Return (x, y) of the center of cell containing provided text 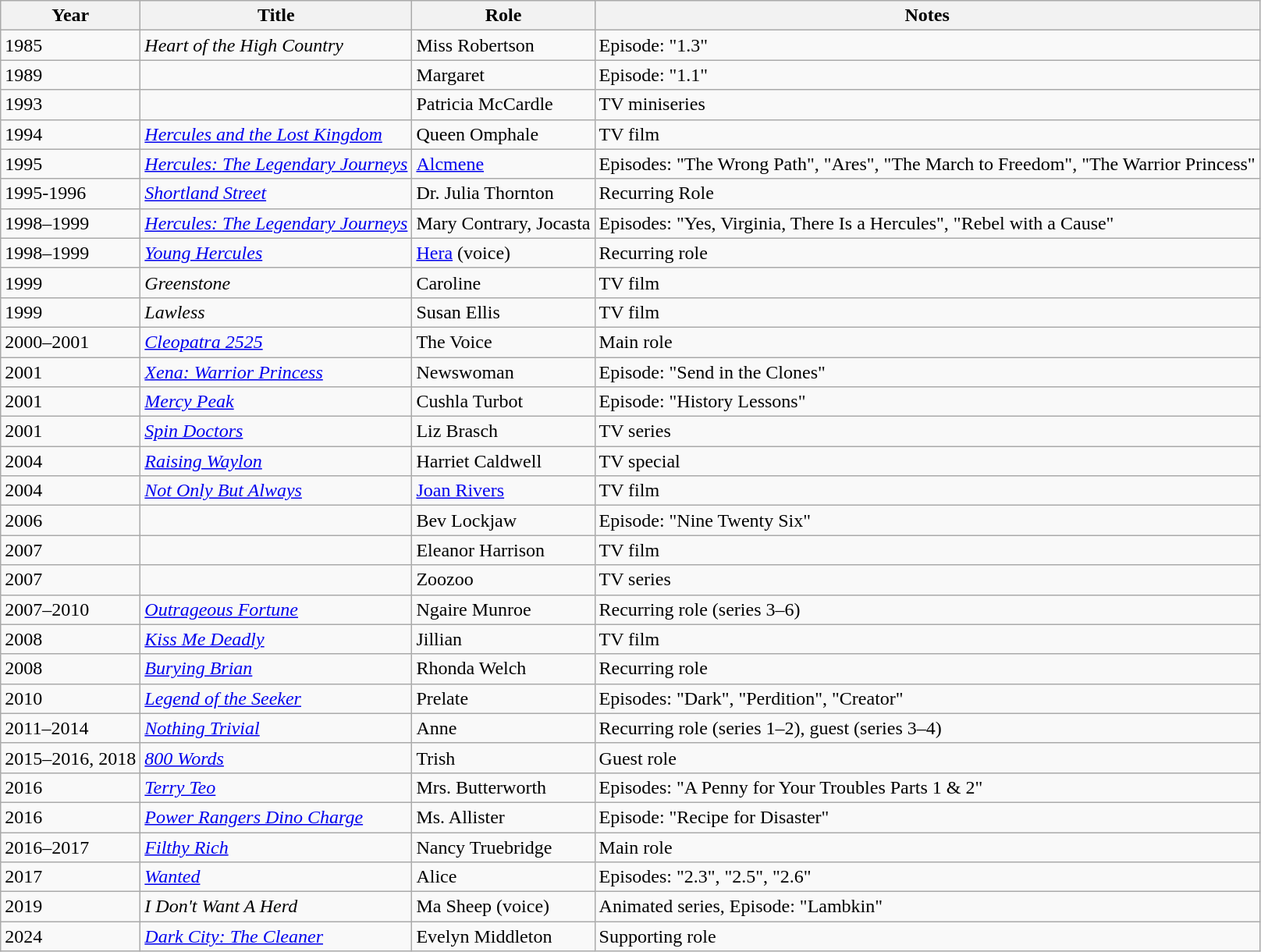
Shortland Street (276, 194)
Eleanor Harrison (503, 550)
Spin Doctors (276, 432)
Episode: "Recipe for Disaster" (927, 817)
1995 (70, 164)
Recurring role (series 3–6) (927, 609)
1985 (70, 45)
Mrs. Butterworth (503, 787)
Harriet Caldwell (503, 461)
Animated series, Episode: "Lambkin" (927, 907)
Newswoman (503, 372)
Caroline (503, 282)
Episodes: "A Penny for Your Troubles Parts 1 & 2" (927, 787)
Legend of the Seeker (276, 698)
Zoozoo (503, 580)
Joan Rivers (503, 491)
Greenstone (276, 282)
Susan Ellis (503, 312)
Lawless (276, 312)
Ngaire Munroe (503, 609)
Dr. Julia Thornton (503, 194)
1994 (70, 134)
Terry Teo (276, 787)
Wanted (276, 877)
Episode: "History Lessons" (927, 402)
Trish (503, 758)
Alcmene (503, 164)
Cleopatra 2525 (276, 342)
Xena: Warrior Princess (276, 372)
Role (503, 16)
Year (70, 16)
Evelyn Middleton (503, 936)
Episode: "Send in the Clones" (927, 372)
2017 (70, 877)
Episodes: "Dark", "Perdition", "Creator" (927, 698)
Mercy Peak (276, 402)
TV special (927, 461)
Dark City: The Cleaner (276, 936)
Prelate (503, 698)
1989 (70, 75)
Recurring Role (927, 194)
Nothing Trivial (276, 728)
Bev Lockjaw (503, 520)
The Voice (503, 342)
Ma Sheep (voice) (503, 907)
Jillian (503, 639)
2015–2016, 2018 (70, 758)
Episode: "Nine Twenty Six" (927, 520)
Margaret (503, 75)
2016–2017 (70, 847)
Young Hercules (276, 253)
Notes (927, 16)
1993 (70, 105)
Anne (503, 728)
Burying Brian (276, 669)
Patricia McCardle (503, 105)
TV miniseries (927, 105)
Not Only But Always (276, 491)
2011–2014 (70, 728)
Queen Omphale (503, 134)
Episodes: "Yes, Virginia, There Is a Hercules", "Rebel with a Cause" (927, 223)
I Don't Want A Herd (276, 907)
Episode: "1.1" (927, 75)
2010 (70, 698)
Filthy Rich (276, 847)
2007–2010 (70, 609)
2000–2001 (70, 342)
Alice (503, 877)
Hera (voice) (503, 253)
Episodes: "The Wrong Path", "Ares", "The March to Freedom", "The Warrior Princess" (927, 164)
Episodes: "2.3", "2.5", "2.6" (927, 877)
2019 (70, 907)
2006 (70, 520)
Mary Contrary, Jocasta (503, 223)
Title (276, 16)
Raising Waylon (276, 461)
Ms. Allister (503, 817)
Nancy Truebridge (503, 847)
Outrageous Fortune (276, 609)
2024 (70, 936)
Liz Brasch (503, 432)
800 Words (276, 758)
1995-1996 (70, 194)
Hercules and the Lost Kingdom (276, 134)
Episode: "1.3" (927, 45)
Heart of the High Country (276, 45)
Rhonda Welch (503, 669)
Kiss Me Deadly (276, 639)
Miss Robertson (503, 45)
Cushla Turbot (503, 402)
Guest role (927, 758)
Power Rangers Dino Charge (276, 817)
Recurring role (series 1–2), guest (series 3–4) (927, 728)
Supporting role (927, 936)
